Search for the cell housing the specified text and yield its [X, Y] center coordinate. 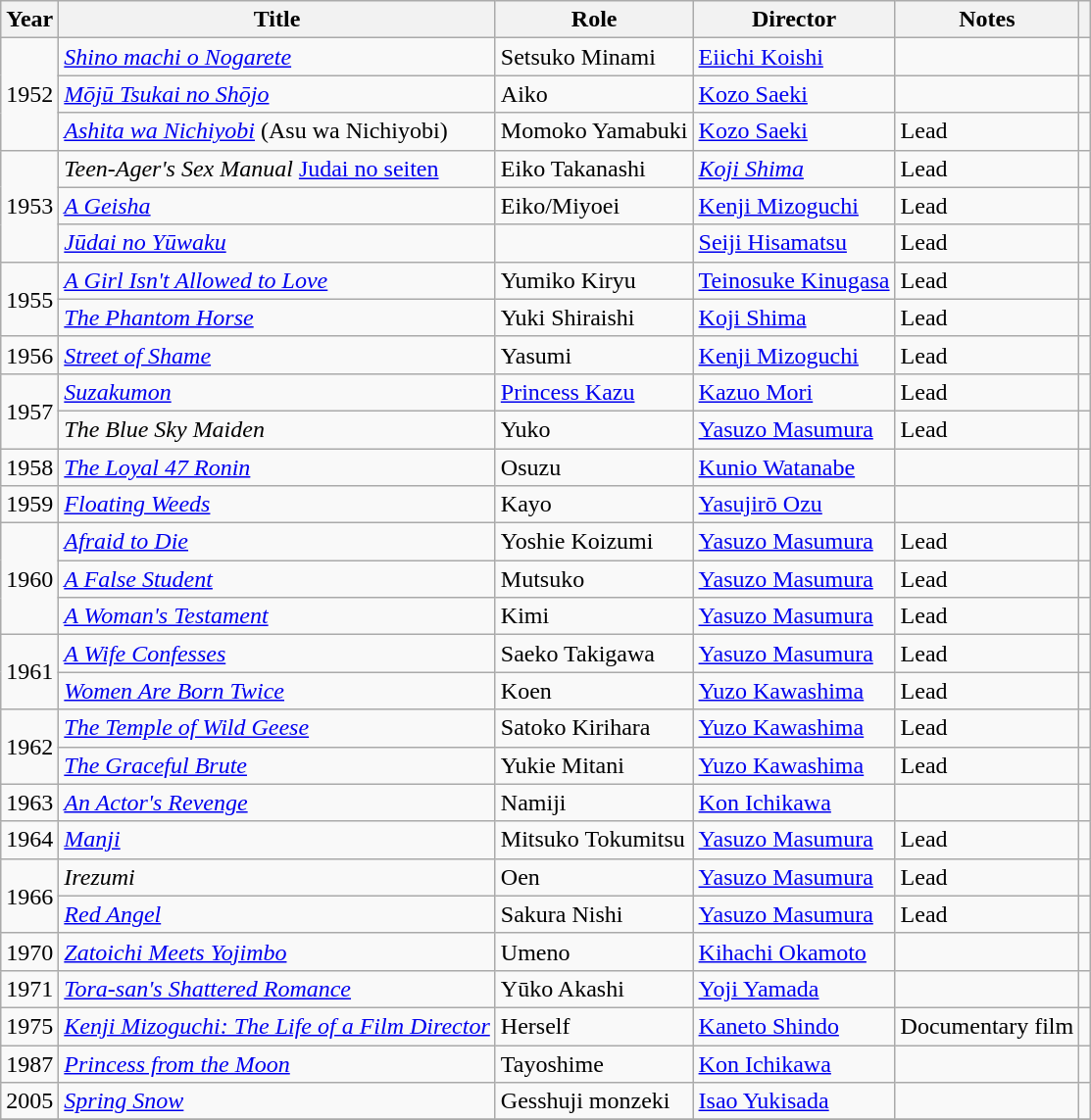
Yasujirō Ozu [794, 505]
Kunio Watanabe [794, 467]
Princess from the Moon [276, 1063]
1987 [29, 1063]
Osuzu [594, 467]
2005 [29, 1101]
Suzakumon [276, 392]
Momoko Yamabuki [594, 131]
Yoshie Koizumi [594, 542]
Sakura Nishi [594, 914]
Spring Snow [276, 1101]
A Girl Isn't Allowed to Love [276, 280]
Women Are Born Twice [276, 691]
Yuko [594, 429]
Eiichi Koishi [794, 57]
Mōjū Tsukai no Shōjo [276, 94]
Kaneto Shindo [794, 1026]
Kazuo Mori [794, 392]
Manji [276, 840]
Herself [594, 1026]
Satoko Kirihara [594, 728]
1955 [29, 299]
Koen [594, 691]
Kimi [594, 616]
Street of Shame [276, 355]
Floating Weeds [276, 505]
1956 [29, 355]
Yūko Akashi [594, 989]
Oen [594, 877]
Role [594, 20]
Yasumi [594, 355]
Red Angel [276, 914]
Isao Yukisada [794, 1101]
Mitsuko Tokumitsu [594, 840]
Aiko [594, 94]
1961 [29, 672]
Umeno [594, 951]
Setsuko Minami [594, 57]
Mutsuko [594, 579]
Notes [987, 20]
1953 [29, 206]
The Loyal 47 Ronin [276, 467]
Gesshuji monzeki [594, 1101]
Shino machi o Nogarete [276, 57]
1952 [29, 94]
1966 [29, 896]
1975 [29, 1026]
The Phantom Horse [276, 317]
Princess Kazu [594, 392]
1960 [29, 579]
1963 [29, 803]
Ashita wa Nichiyobi (Asu wa Nichiyobi) [276, 131]
1964 [29, 840]
Saeko Takigawa [594, 654]
Yuki Shiraishi [594, 317]
Documentary film [987, 1026]
1962 [29, 747]
1957 [29, 411]
Tora-san's Shattered Romance [276, 989]
Seiji Hisamatsu [794, 243]
1959 [29, 505]
1971 [29, 989]
Teen-Ager's Sex Manual Judai no seiten [276, 169]
Kenji Mizoguchi: The Life of a Film Director [276, 1026]
Title [276, 20]
Year [29, 20]
Irezumi [276, 877]
Tayoshime [594, 1063]
Zatoichi Meets Yojimbo [276, 951]
Kayo [594, 505]
A Woman's Testament [276, 616]
1958 [29, 467]
Director [794, 20]
The Temple of Wild Geese [276, 728]
Yukie Mitani [594, 765]
A False Student [276, 579]
Eiko Takanashi [594, 169]
Kihachi Okamoto [794, 951]
The Blue Sky Maiden [276, 429]
An Actor's Revenge [276, 803]
Afraid to Die [276, 542]
Teinosuke Kinugasa [794, 280]
Namiji [594, 803]
Eiko/Miyoei [594, 206]
The Graceful Brute [276, 765]
A Geisha [276, 206]
Yoji Yamada [794, 989]
Jūdai no Yūwaku [276, 243]
Yumiko Kiryu [594, 280]
A Wife Confesses [276, 654]
1970 [29, 951]
